Provide the (x, y) coordinate of the cell's center where the given text is located.  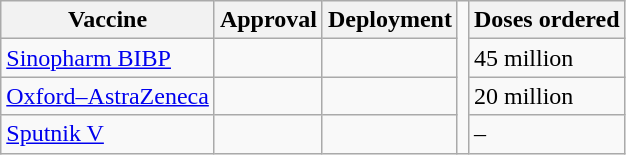
Sinopharm BIBP (108, 58)
Doses ordered (546, 20)
45 million (546, 58)
– (546, 134)
20 million (546, 96)
Deployment (390, 20)
Oxford–AstraZeneca (108, 96)
Sputnik V (108, 134)
Vaccine (108, 20)
Approval (268, 20)
